Locate the cell with the specified text and output its (X, Y) center coordinate. 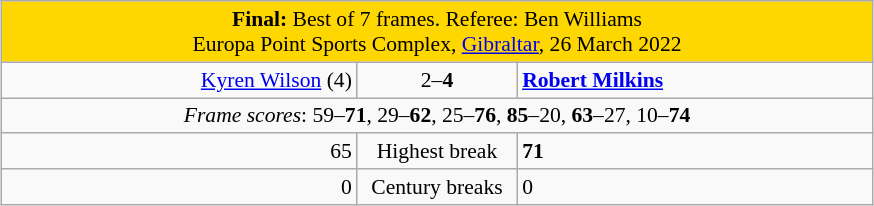
Highest break (437, 152)
2–4 (437, 80)
71 (694, 152)
Final: Best of 7 frames. Referee: Ben WilliamsEuropa Point Sports Complex, Gibraltar, 26 March 2022 (437, 32)
Century breaks (437, 187)
Frame scores: 59–71, 29–62, 25–76, 85–20, 63–27, 10–74 (437, 116)
Robert Milkins (694, 80)
Kyren Wilson (4) (180, 80)
65 (180, 152)
